Search for the cell housing the specified text and yield its (x, y) center coordinate. 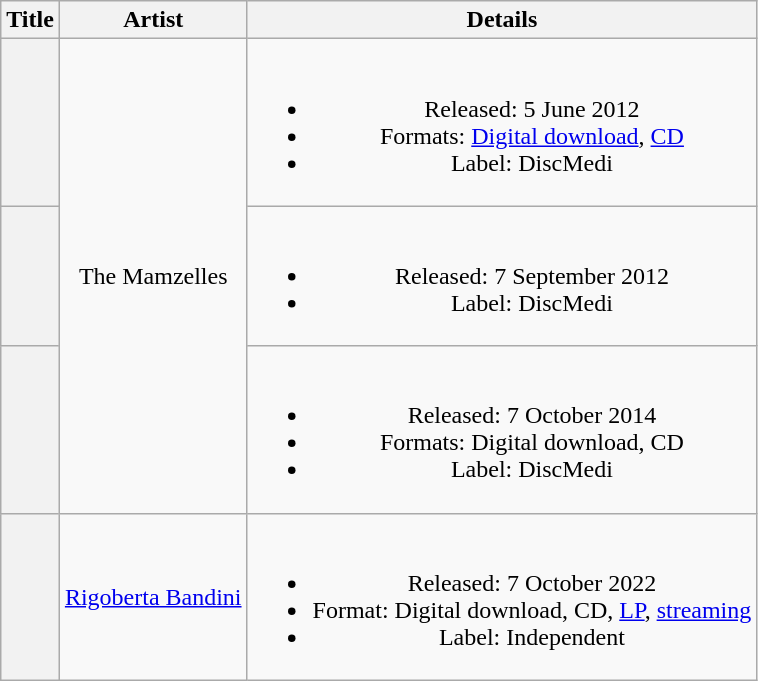
Released: 7 October 2022Format: Digital download, CD, LP, streamingLabel: Independent (502, 596)
The Mamzelles (153, 276)
Released: 7 September 2012Label: DiscMedi (502, 276)
Details (502, 20)
Artist (153, 20)
Title (30, 20)
Released: 7 October 2014Formats: Digital download, CDLabel: DiscMedi (502, 430)
Rigoberta Bandini (153, 596)
Released: 5 June 2012Formats: Digital download, CDLabel: DiscMedi (502, 122)
